Extract the (X, Y) coordinate from the center of the cell holding the provided text.  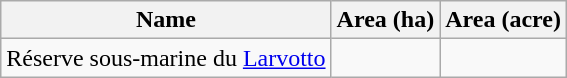
Area (ha) (386, 20)
Réserve sous-marine du Larvotto (166, 58)
Area (acre) (504, 20)
Name (166, 20)
